Find where the given text appears and provide that cell's center as [x, y] coordinate. 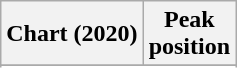
Chart (2020) [72, 34]
Peakposition [189, 34]
